Identify which cell holds the provided text, then report its (X, Y) central coordinate. 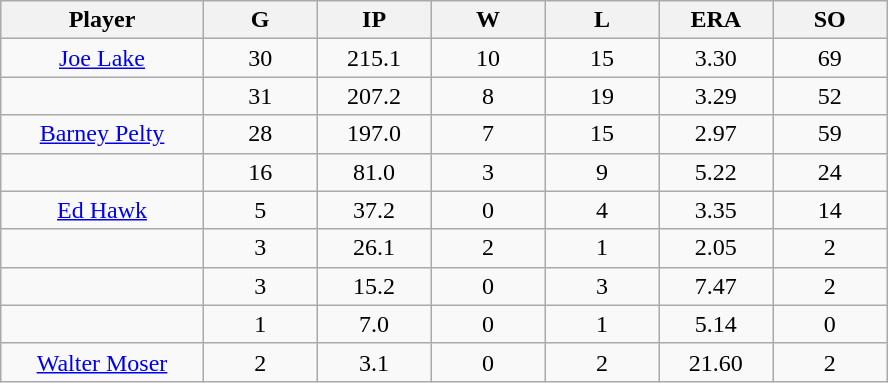
19 (602, 96)
5.14 (716, 324)
10 (488, 58)
37.2 (374, 210)
207.2 (374, 96)
24 (830, 172)
Joe Lake (102, 58)
28 (260, 134)
9 (602, 172)
SO (830, 20)
52 (830, 96)
16 (260, 172)
30 (260, 58)
7 (488, 134)
ERA (716, 20)
81.0 (374, 172)
26.1 (374, 248)
69 (830, 58)
W (488, 20)
197.0 (374, 134)
Barney Pelty (102, 134)
59 (830, 134)
3.30 (716, 58)
IP (374, 20)
31 (260, 96)
G (260, 20)
8 (488, 96)
5.22 (716, 172)
2.05 (716, 248)
215.1 (374, 58)
7.0 (374, 324)
7.47 (716, 286)
5 (260, 210)
21.60 (716, 362)
Walter Moser (102, 362)
Player (102, 20)
4 (602, 210)
3.1 (374, 362)
3.35 (716, 210)
2.97 (716, 134)
3.29 (716, 96)
15.2 (374, 286)
L (602, 20)
14 (830, 210)
Ed Hawk (102, 210)
